Pinpoint the cell where the given text exists, returning its [X, Y] midpoint coordinate. 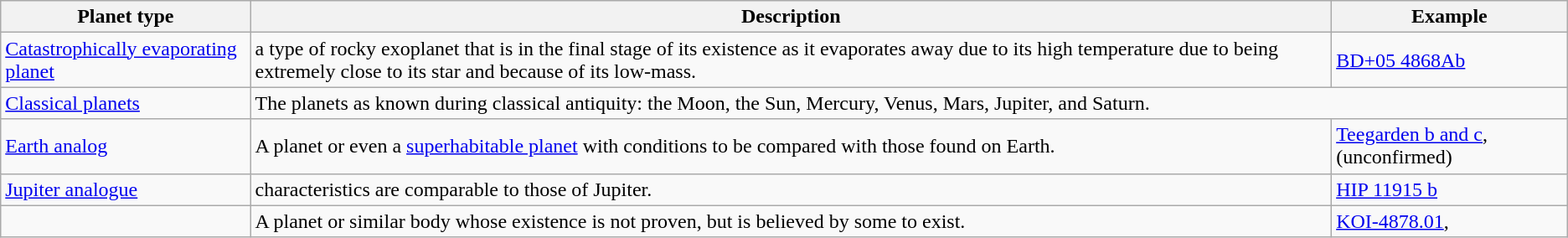
Catastrophically evaporating planet [126, 60]
Jupiter analogue [126, 189]
Teegarden b and c, (unconfirmed) [1450, 146]
A planet or similar body whose existence is not proven, but is believed by some to exist. [791, 221]
Classical planets [126, 103]
A planet or even a superhabitable planet with conditions to be compared with those found on Earth. [791, 146]
Example [1450, 17]
HIP 11915 b [1450, 189]
KOI-4878.01, [1450, 221]
Earth analog [126, 146]
characteristics are comparable to those of Jupiter. [791, 189]
Description [791, 17]
Planet type [126, 17]
BD+05 4868Ab [1450, 60]
The planets as known during classical antiquity: the Moon, the Sun, Mercury, Venus, Mars, Jupiter, and Saturn. [909, 103]
